Return (X, Y) of the center of cell containing provided text 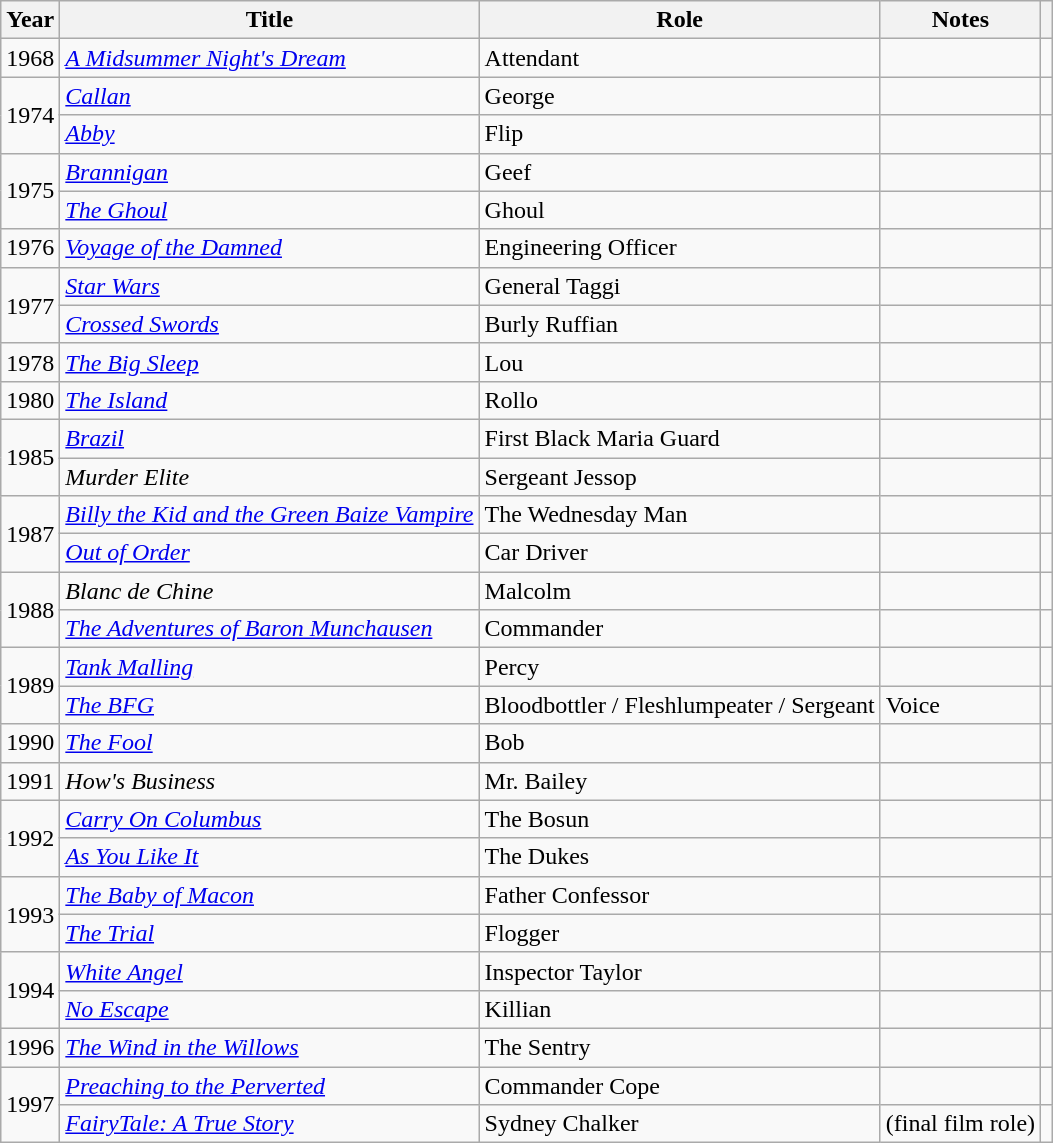
The Island (270, 400)
1976 (30, 248)
Voice (960, 705)
Brannigan (270, 172)
1990 (30, 743)
Malcolm (680, 591)
1989 (30, 686)
Lou (680, 362)
Out of Order (270, 553)
Blanc de Chine (270, 591)
1985 (30, 457)
Mr. Bailey (680, 781)
General Taggi (680, 286)
(final film role) (960, 1124)
Father Confessor (680, 895)
Flogger (680, 933)
A Midsummer Night's Dream (270, 58)
The Adventures of Baron Munchausen (270, 629)
Carry On Columbus (270, 819)
1994 (30, 990)
Title (270, 20)
Murder Elite (270, 477)
The Bosun (680, 819)
How's Business (270, 781)
Billy the Kid and the Green Baize Vampire (270, 515)
1997 (30, 1104)
Crossed Swords (270, 324)
As You Like It (270, 857)
1988 (30, 610)
The Ghoul (270, 210)
1992 (30, 838)
1987 (30, 534)
1977 (30, 305)
The Fool (270, 743)
1996 (30, 1047)
Inspector Taylor (680, 971)
Car Driver (680, 553)
Geef (680, 172)
Commander (680, 629)
Star Wars (270, 286)
The Baby of Macon (270, 895)
Rollo (680, 400)
First Black Maria Guard (680, 438)
Bob (680, 743)
Commander Cope (680, 1085)
1993 (30, 914)
White Angel (270, 971)
Attendant (680, 58)
Percy (680, 667)
Killian (680, 1009)
1974 (30, 115)
Notes (960, 20)
Engineering Officer (680, 248)
Voyage of the Damned (270, 248)
Abby (270, 134)
George (680, 96)
Role (680, 20)
Callan (270, 96)
1991 (30, 781)
The Wind in the Willows (270, 1047)
1980 (30, 400)
The Sentry (680, 1047)
The Big Sleep (270, 362)
Bloodbottler / Fleshlumpeater / Sergeant (680, 705)
Flip (680, 134)
Sergeant Jessop (680, 477)
1975 (30, 191)
1978 (30, 362)
Ghoul (680, 210)
1968 (30, 58)
Sydney Chalker (680, 1124)
The Trial (270, 933)
Year (30, 20)
FairyTale: A True Story (270, 1124)
Burly Ruffian (680, 324)
No Escape (270, 1009)
Tank Malling (270, 667)
The Dukes (680, 857)
Brazil (270, 438)
Preaching to the Perverted (270, 1085)
The Wednesday Man (680, 515)
The BFG (270, 705)
